Find where the given text appears and provide that cell's center as [x, y] coordinate. 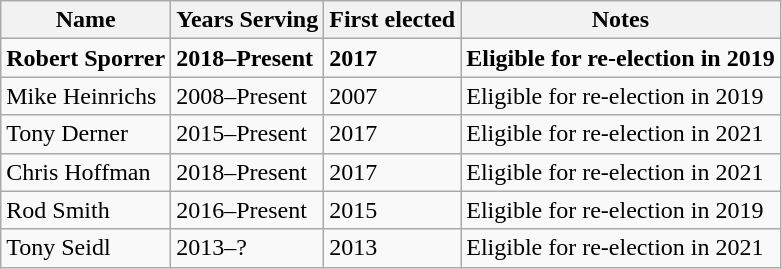
2015 [392, 210]
2013–? [248, 248]
Years Serving [248, 20]
Name [86, 20]
First elected [392, 20]
2007 [392, 96]
Mike Heinrichs [86, 96]
Chris Hoffman [86, 172]
Tony Seidl [86, 248]
Rod Smith [86, 210]
Notes [620, 20]
Robert Sporrer [86, 58]
2015–Present [248, 134]
2008–Present [248, 96]
Tony Derner [86, 134]
2013 [392, 248]
2016–Present [248, 210]
